Pinpoint the cell where the given text exists, returning its [X, Y] midpoint coordinate. 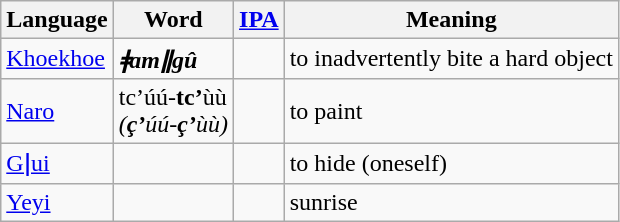
Yeyi [57, 202]
Gǀui [57, 163]
to paint [451, 110]
to hide (oneself) [451, 163]
ǂamǁgû [173, 59]
to inadvertently bite a hard object [451, 59]
Word [173, 20]
Language [57, 20]
IPA [260, 20]
tc’úú-tc’ùù(ç’úú-ç’ùù) [173, 110]
Khoekhoe [57, 59]
sunrise [451, 202]
Meaning [451, 20]
Naro [57, 110]
